Return the (x, y) coordinate for the center point of the cell that contains the specified text.  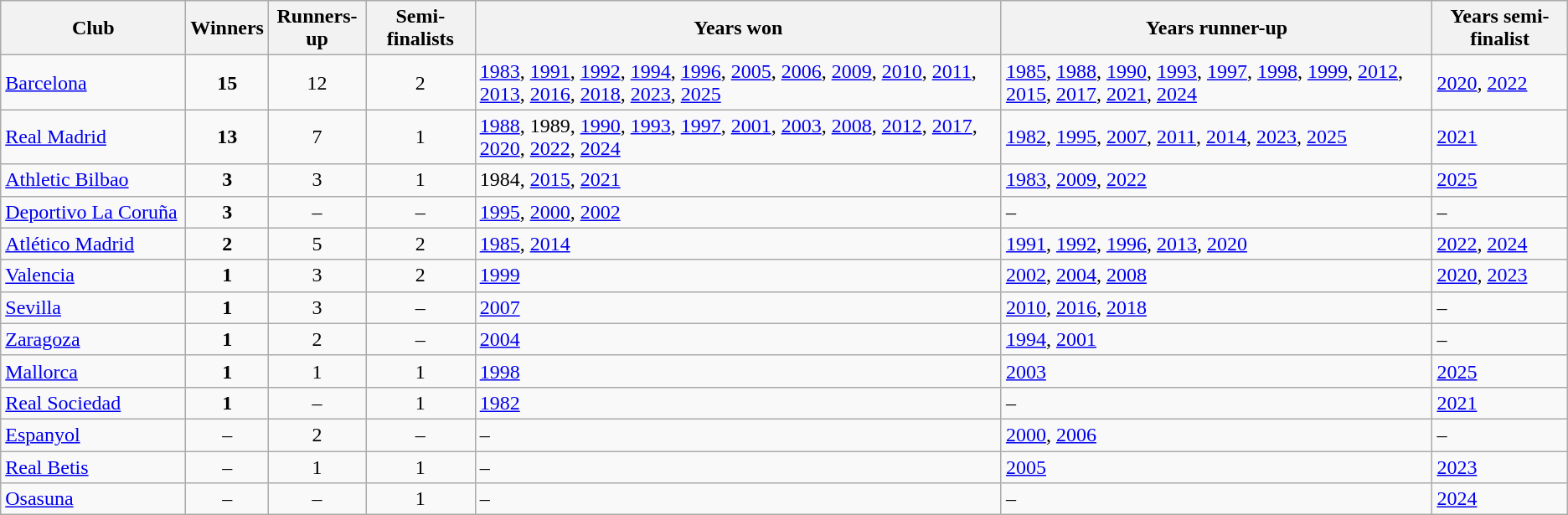
12 (317, 82)
Years runner-up (1216, 28)
Osasuna (94, 499)
Zaragoza (94, 339)
Winners (228, 28)
2005 (1216, 466)
2007 (738, 307)
1994, 2001 (1216, 339)
Real Betis (94, 466)
2020, 2022 (1499, 82)
1984, 2015, 2021 (738, 180)
Years semi-finalist (1499, 28)
1985, 1988, 1990, 1993, 1997, 1998, 1999, 2012, 2015, 2017, 2021, 2024 (1216, 82)
Espanyol (94, 435)
7 (317, 137)
2004 (738, 339)
2010, 2016, 2018 (1216, 307)
2023 (1499, 466)
1982, 1995, 2007, 2011, 2014, 2023, 2025 (1216, 137)
13 (228, 137)
1985, 2014 (738, 244)
Years won (738, 28)
1982 (738, 403)
Mallorca (94, 371)
2020, 2023 (1499, 276)
1995, 2000, 2002 (738, 212)
2002, 2004, 2008 (1216, 276)
2024 (1499, 499)
Deportivo La Coruña (94, 212)
1998 (738, 371)
2003 (1216, 371)
1983, 2009, 2022 (1216, 180)
Semi-finalists (420, 28)
1991, 1992, 1996, 2013, 2020 (1216, 244)
1988, 1989, 1990, 1993, 1997, 2001, 2003, 2008, 2012, 2017, 2020, 2022, 2024 (738, 137)
15 (228, 82)
2022, 2024 (1499, 244)
Real Madrid (94, 137)
Athletic Bilbao (94, 180)
5 (317, 244)
Atlético Madrid (94, 244)
Sevilla (94, 307)
Valencia (94, 276)
1983, 1991, 1992, 1994, 1996, 2005, 2006, 2009, 2010, 2011, 2013, 2016, 2018, 2023, 2025 (738, 82)
Runners-up (317, 28)
Club (94, 28)
Real Sociedad (94, 403)
Barcelona (94, 82)
2000, 2006 (1216, 435)
1999 (738, 276)
